For the text-containing cell, return its midpoint in (x, y) coordinate format. 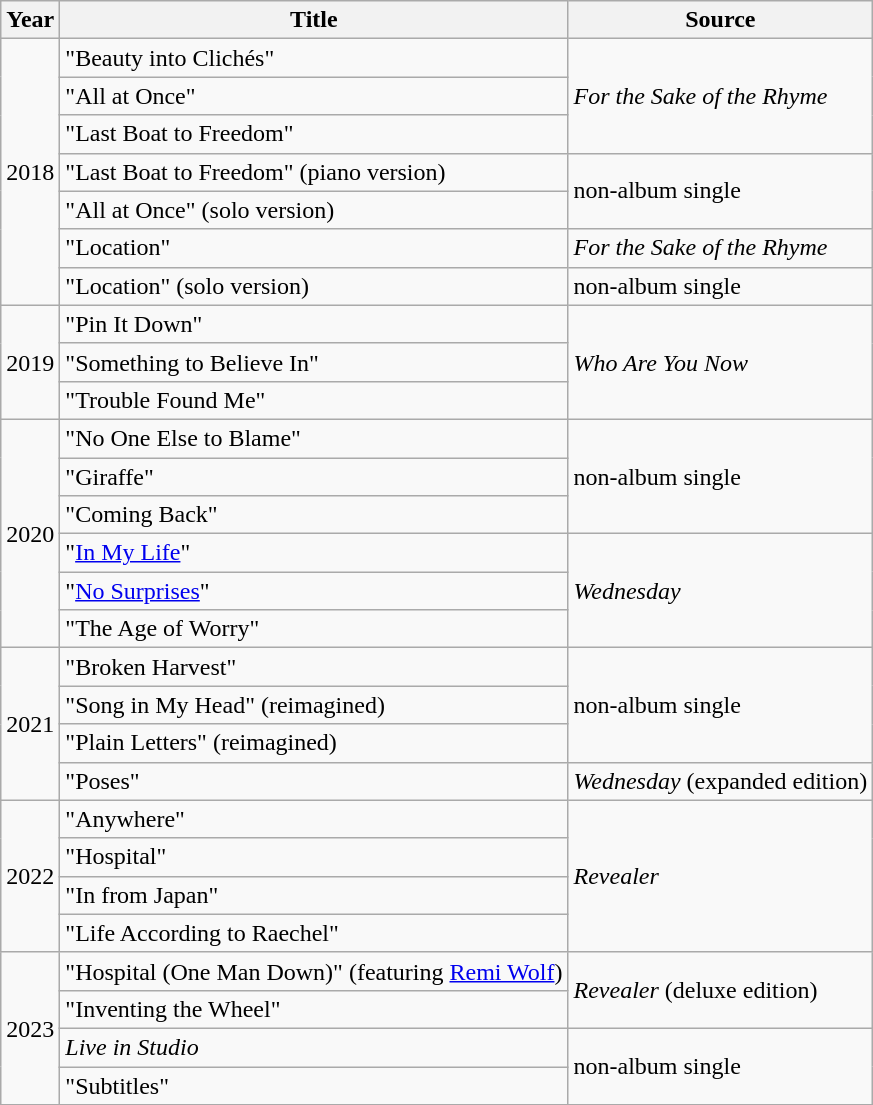
Who Are You Now (720, 362)
"The Age of Worry" (314, 629)
"All at Once" (solo version) (314, 210)
"Trouble Found Me" (314, 400)
"Beauty into Clichés" (314, 58)
Wednesday (expanded edition) (720, 781)
"Pin It Down" (314, 324)
Wednesday (720, 591)
Title (314, 20)
"Subtitles" (314, 1085)
"Inventing the Wheel" (314, 1009)
"Location" (314, 248)
"All at Once" (314, 96)
"No Surprises" (314, 591)
"Poses" (314, 781)
"Last Boat to Freedom" (314, 134)
Live in Studio (314, 1047)
"Last Boat to Freedom" (piano version) (314, 172)
"Song in My Head" (reimagined) (314, 705)
"In My Life" (314, 553)
"Hospital" (314, 857)
"Anywhere" (314, 819)
Source (720, 20)
2022 (30, 876)
2023 (30, 1028)
"Coming Back" (314, 515)
2020 (30, 533)
"Something to Believe In" (314, 362)
2019 (30, 362)
"No One Else to Blame" (314, 438)
"Plain Letters" (reimagined) (314, 743)
Year (30, 20)
"Location" (solo version) (314, 286)
Revealer (720, 876)
"In from Japan" (314, 895)
"Giraffe" (314, 477)
"Hospital (One Man Down)" (featuring Remi Wolf) (314, 971)
"Broken Harvest" (314, 667)
2021 (30, 724)
Revealer (deluxe edition) (720, 990)
2018 (30, 172)
"Life According to Raechel" (314, 933)
